Output the (X, Y) coordinate of the center of the cell containing the given text.  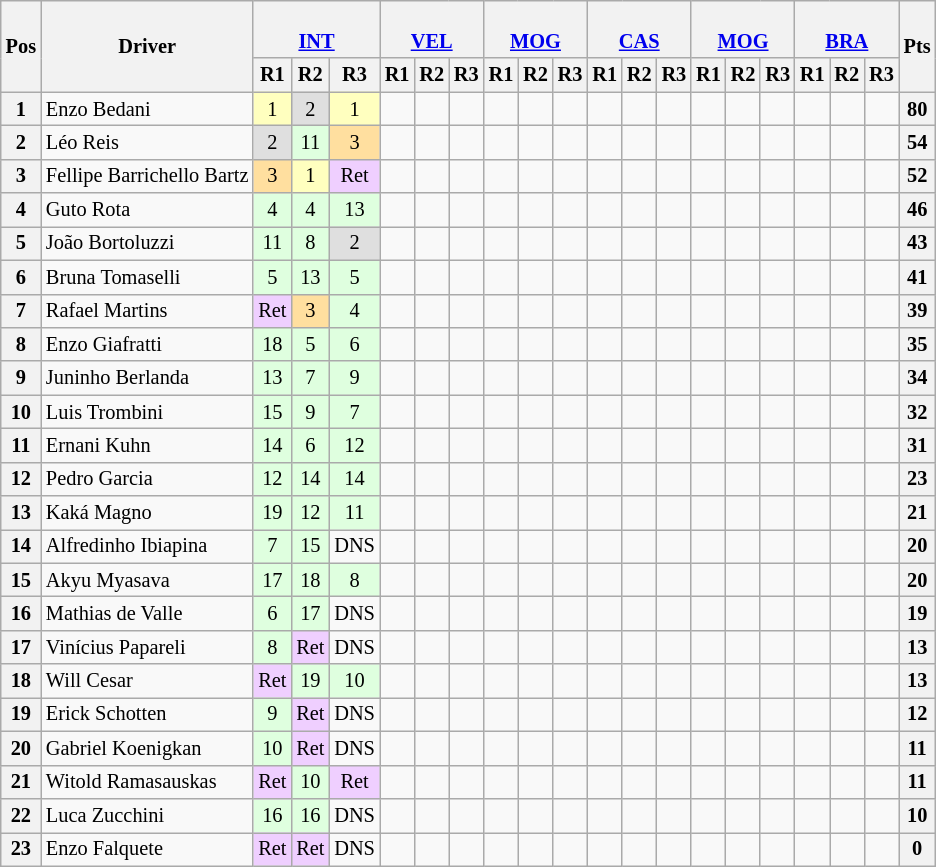
BRA (847, 29)
34 (918, 378)
Léo Reis (147, 142)
Luca Zucchini (147, 815)
Rafael Martins (147, 311)
Luis Trombini (147, 412)
Kaká Magno (147, 513)
VEL (432, 29)
Juninho Berlanda (147, 378)
Akyu Myasava (147, 580)
Bruna Tomaselli (147, 277)
INT (316, 29)
Enzo Falquete (147, 849)
22 (21, 815)
46 (918, 210)
João Bortoluzzi (147, 243)
Vinícius Papareli (147, 647)
CAS (639, 29)
Enzo Bedani (147, 109)
41 (918, 277)
Will Cesar (147, 681)
32 (918, 412)
39 (918, 311)
52 (918, 176)
Pts (918, 46)
Enzo Giafratti (147, 344)
Erick Schotten (147, 714)
Driver (147, 46)
Pos (21, 46)
Ernani Kuhn (147, 445)
54 (918, 142)
0 (918, 849)
80 (918, 109)
Gabriel Koenigkan (147, 748)
Witold Ramasauskas (147, 782)
Alfredinho Ibiapina (147, 546)
31 (918, 445)
43 (918, 243)
Mathias de Valle (147, 613)
Fellipe Barrichello Bartz (147, 176)
35 (918, 344)
Pedro Garcia (147, 479)
Guto Rota (147, 210)
